Locate the cell with the specified text and output its [x, y] center coordinate. 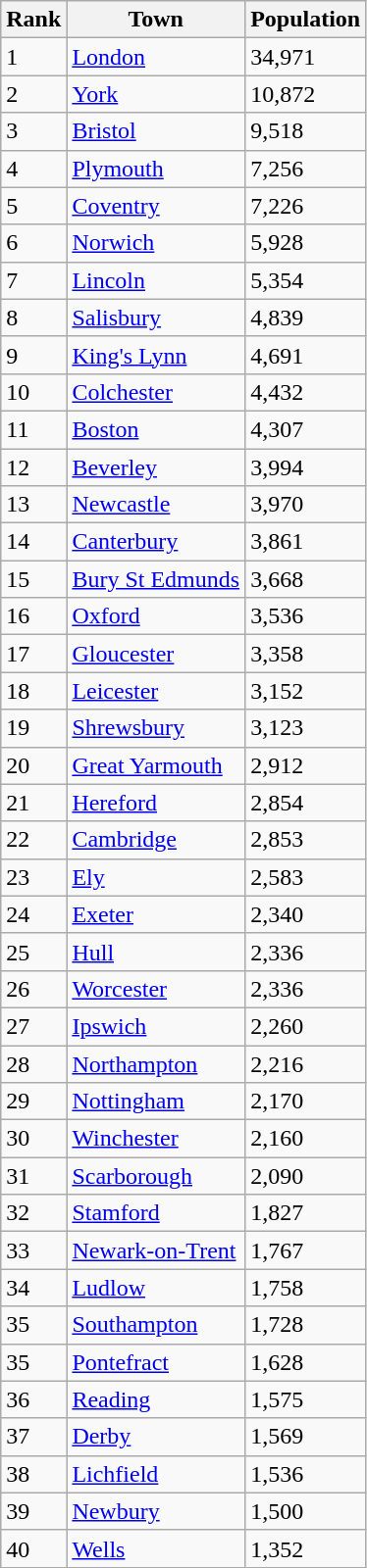
2,090 [306, 1176]
1,758 [306, 1288]
4,432 [306, 392]
4,691 [306, 355]
3,358 [306, 654]
Stamford [156, 1213]
9,518 [306, 131]
Wells [156, 1548]
Town [156, 20]
2,216 [306, 1063]
Derby [156, 1437]
Ipswich [156, 1026]
Ludlow [156, 1288]
34 [33, 1288]
Nottingham [156, 1102]
Beverley [156, 467]
8 [33, 318]
22 [33, 840]
26 [33, 989]
Colchester [156, 392]
Gloucester [156, 654]
6 [33, 243]
7,256 [306, 169]
1,575 [306, 1399]
29 [33, 1102]
36 [33, 1399]
5,928 [306, 243]
2,340 [306, 914]
London [156, 57]
2,854 [306, 803]
Newark-on-Trent [156, 1250]
1,827 [306, 1213]
Northampton [156, 1063]
3,994 [306, 467]
Population [306, 20]
4 [33, 169]
3,861 [306, 542]
1,628 [306, 1362]
Reading [156, 1399]
17 [33, 654]
10,872 [306, 94]
Canterbury [156, 542]
Rank [33, 20]
Coventry [156, 206]
13 [33, 505]
5 [33, 206]
3,536 [306, 616]
3,123 [306, 728]
Newcastle [156, 505]
14 [33, 542]
11 [33, 429]
Hereford [156, 803]
Oxford [156, 616]
1 [33, 57]
15 [33, 579]
Plymouth [156, 169]
24 [33, 914]
Exeter [156, 914]
Ely [156, 877]
3,152 [306, 691]
1,728 [306, 1325]
Bristol [156, 131]
39 [33, 1511]
21 [33, 803]
27 [33, 1026]
31 [33, 1176]
King's Lynn [156, 355]
York [156, 94]
Norwich [156, 243]
1,767 [306, 1250]
33 [33, 1250]
Newbury [156, 1511]
Hull [156, 952]
1,569 [306, 1437]
1,352 [306, 1548]
16 [33, 616]
2,853 [306, 840]
Pontefract [156, 1362]
Worcester [156, 989]
Salisbury [156, 318]
4,307 [306, 429]
Great Yarmouth [156, 765]
2,260 [306, 1026]
18 [33, 691]
32 [33, 1213]
2,583 [306, 877]
38 [33, 1474]
Southampton [156, 1325]
Scarborough [156, 1176]
4,839 [306, 318]
Lichfield [156, 1474]
40 [33, 1548]
37 [33, 1437]
10 [33, 392]
28 [33, 1063]
Lincoln [156, 280]
30 [33, 1139]
Shrewsbury [156, 728]
20 [33, 765]
Winchester [156, 1139]
3,668 [306, 579]
1,536 [306, 1474]
23 [33, 877]
3,970 [306, 505]
Leicester [156, 691]
25 [33, 952]
2,912 [306, 765]
19 [33, 728]
2 [33, 94]
12 [33, 467]
5,354 [306, 280]
2,170 [306, 1102]
Boston [156, 429]
1,500 [306, 1511]
7,226 [306, 206]
Bury St Edmunds [156, 579]
7 [33, 280]
3 [33, 131]
2,160 [306, 1139]
34,971 [306, 57]
Cambridge [156, 840]
9 [33, 355]
